Detect which cell encompasses the target text, then output its (X, Y) center coordinate. 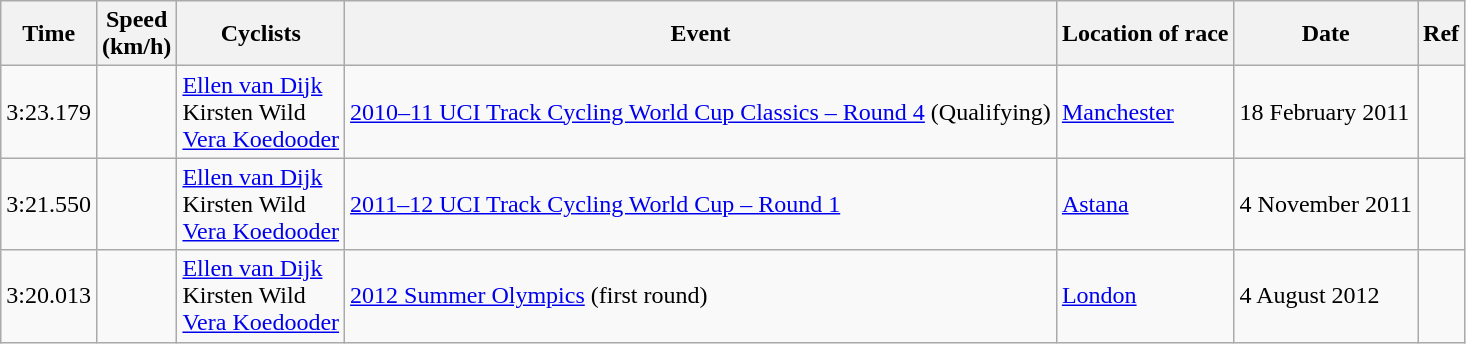
4 November 2011 (1326, 204)
18 February 2011 (1326, 112)
Cyclists (261, 34)
3:21.550 (49, 204)
3:23.179 (49, 112)
Speed(km/h) (136, 34)
4 August 2012 (1326, 296)
2012 Summer Olympics (first round) (701, 296)
Event (701, 34)
2010–11 UCI Track Cycling World Cup Classics – Round 4 (Qualifying) (701, 112)
Astana (1145, 204)
2011–12 UCI Track Cycling World Cup – Round 1 (701, 204)
London (1145, 296)
Date (1326, 34)
Location of race (1145, 34)
Ref (1442, 34)
Manchester (1145, 112)
Time (49, 34)
3:20.013 (49, 296)
